Scan for the cell matching the given text and deliver its (X, Y) coordinate at center. 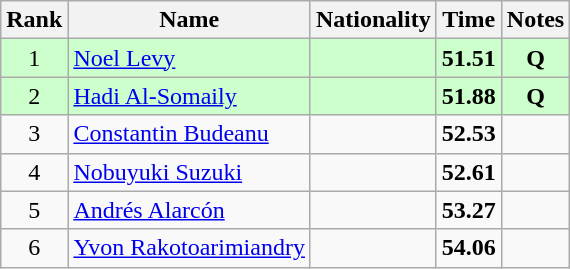
2 (34, 96)
Rank (34, 20)
52.61 (468, 172)
53.27 (468, 210)
Name (190, 20)
Constantin Budeanu (190, 134)
Noel Levy (190, 58)
Time (468, 20)
Notes (535, 20)
Yvon Rakotoarimiandry (190, 248)
4 (34, 172)
52.53 (468, 134)
Nationality (373, 20)
51.88 (468, 96)
5 (34, 210)
Andrés Alarcón (190, 210)
54.06 (468, 248)
3 (34, 134)
1 (34, 58)
6 (34, 248)
51.51 (468, 58)
Hadi Al-Somaily (190, 96)
Nobuyuki Suzuki (190, 172)
